Identify which cell holds the provided text, then report its (x, y) central coordinate. 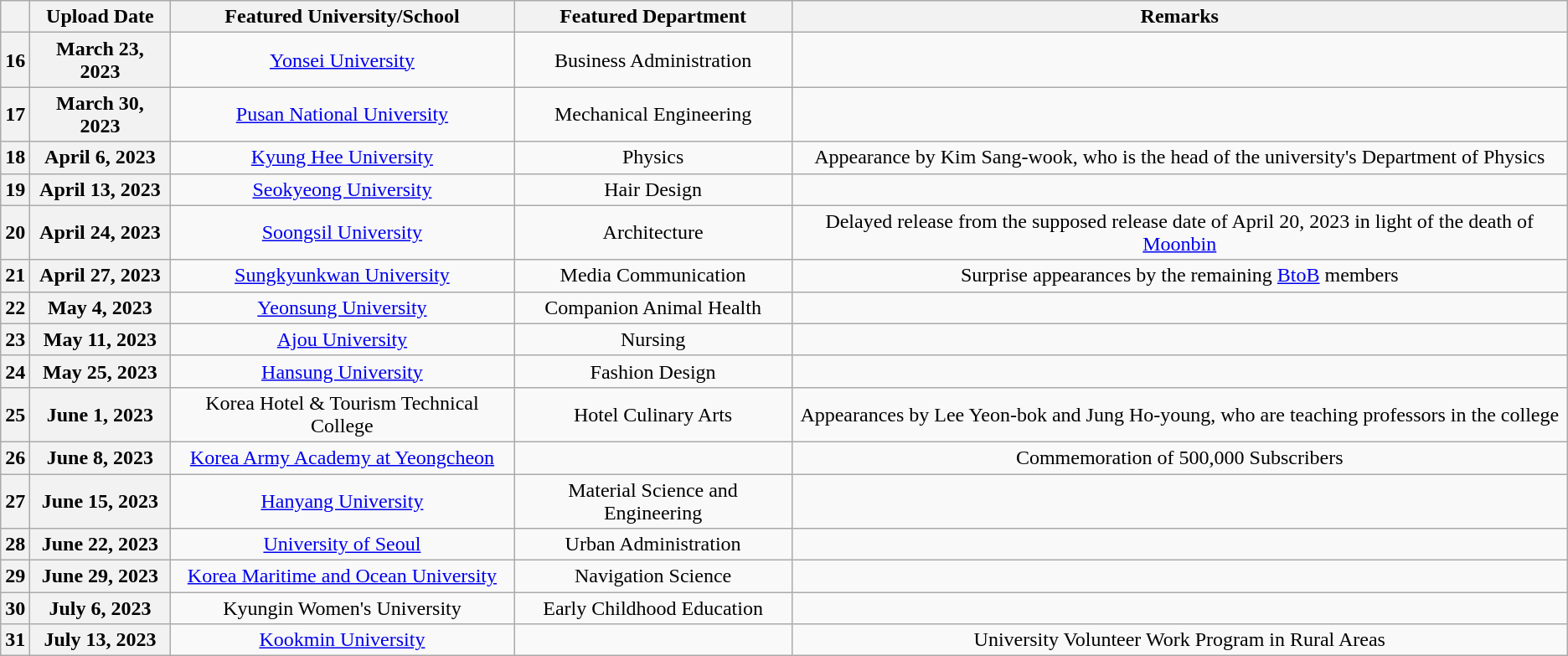
Navigation Science (653, 576)
Commemoration of 500,000 Subscribers (1179, 457)
Featured Department (653, 17)
Early Childhood Education (653, 608)
Appearances by Lee Yeon-bok and Jung Ho-young, who are teaching professors in the college (1179, 414)
Ajou University (342, 339)
29 (15, 576)
Urban Administration (653, 545)
June 22, 2023 (101, 545)
Hansung University (342, 371)
May 11, 2023 (101, 339)
Sungkyunkwan University (342, 276)
Soongsil University (342, 233)
Physics (653, 158)
June 8, 2023 (101, 457)
Kyung Hee University (342, 158)
Hanyang University (342, 501)
Hotel Culinary Arts (653, 414)
Featured University/School (342, 17)
25 (15, 414)
University Volunteer Work Program in Rural Areas (1179, 640)
Material Science and Engineering (653, 501)
Seokyeong University (342, 189)
April 24, 2023 (101, 233)
17 (15, 114)
Fashion Design (653, 371)
21 (15, 276)
27 (15, 501)
20 (15, 233)
24 (15, 371)
Yeonsung University (342, 307)
26 (15, 457)
Korea Hotel & Tourism Technical College (342, 414)
Kookmin University (342, 640)
April 6, 2023 (101, 158)
Companion Animal Health (653, 307)
Korea Maritime and Ocean University (342, 576)
Media Communication (653, 276)
Business Administration (653, 60)
Korea Army Academy at Yeongcheon (342, 457)
19 (15, 189)
Surprise appearances by the remaining BtoB members (1179, 276)
May 4, 2023 (101, 307)
23 (15, 339)
22 (15, 307)
28 (15, 545)
April 13, 2023 (101, 189)
Kyungin Women's University (342, 608)
Appearance by Kim Sang-wook, who is the head of the university's Department of Physics (1179, 158)
Upload Date (101, 17)
30 (15, 608)
Mechanical Engineering (653, 114)
July 13, 2023 (101, 640)
University of Seoul (342, 545)
Hair Design (653, 189)
June 15, 2023 (101, 501)
Yonsei University (342, 60)
June 29, 2023 (101, 576)
31 (15, 640)
March 23, 2023 (101, 60)
June 1, 2023 (101, 414)
Nursing (653, 339)
Remarks (1179, 17)
July 6, 2023 (101, 608)
March 30, 2023 (101, 114)
May 25, 2023 (101, 371)
Pusan National University (342, 114)
Architecture (653, 233)
16 (15, 60)
April 27, 2023 (101, 276)
18 (15, 158)
Delayed release from the supposed release date of April 20, 2023 in light of the death of Moonbin (1179, 233)
